From the cell containing the given text, extract its center point as [X, Y] coordinate. 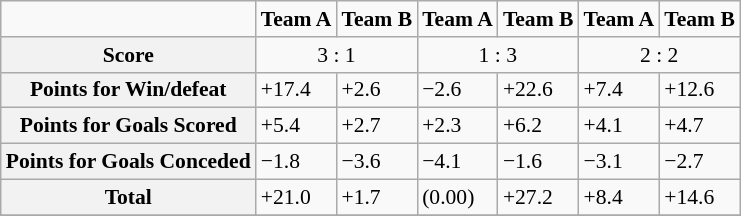
+4.7 [700, 126]
−1.8 [296, 162]
−2.7 [700, 162]
2 : 2 [660, 55]
+7.4 [620, 90]
+12.6 [700, 90]
+27.2 [538, 197]
+17.4 [296, 90]
Points for Win/defeat [128, 90]
+6.2 [538, 126]
−1.6 [538, 162]
+14.6 [700, 197]
(0.00) [458, 197]
3 : 1 [336, 55]
+8.4 [620, 197]
+1.7 [376, 197]
Points for Goals Scored [128, 126]
Points for Goals Conceded [128, 162]
−3.1 [620, 162]
+21.0 [296, 197]
+2.6 [376, 90]
+2.7 [376, 126]
+5.4 [296, 126]
−2.6 [458, 90]
−3.6 [376, 162]
−4.1 [458, 162]
1 : 3 [498, 55]
Total [128, 197]
+2.3 [458, 126]
Score [128, 55]
+4.1 [620, 126]
+22.6 [538, 90]
